Output the [x, y] coordinate of the center of the cell containing the given text.  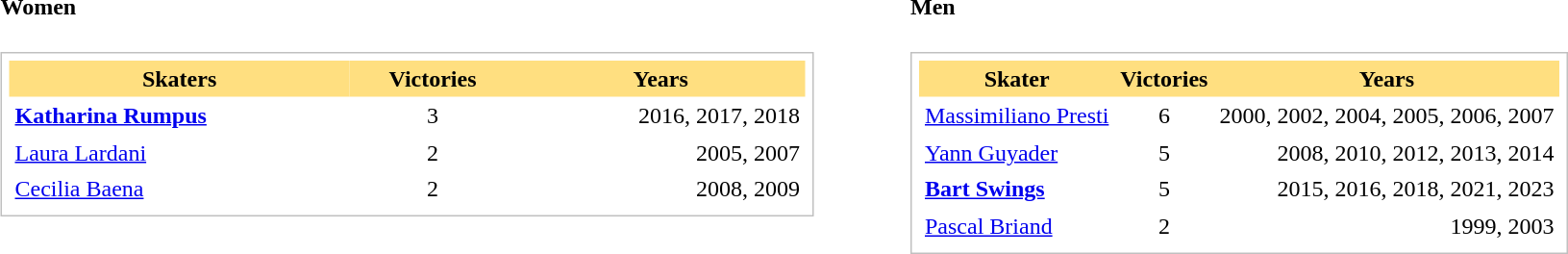
2008, 2009 [660, 189]
2005, 2007 [660, 152]
Laura Lardani [180, 152]
6 [1163, 115]
Bart Swings [1017, 189]
Skaters [180, 78]
Massimiliano Presti [1017, 115]
2015, 2016, 2018, 2021, 2023 [1386, 189]
3 [433, 115]
Skater [1017, 78]
2000, 2002, 2004, 2005, 2006, 2007 [1386, 115]
2008, 2010, 2012, 2013, 2014 [1386, 152]
Katharina Rumpus [180, 115]
1999, 2003 [1386, 226]
Cecilia Baena [180, 189]
Yann Guyader [1017, 152]
2016, 2017, 2018 [660, 115]
Pascal Briand [1017, 226]
